Identify which cell holds the provided text, then report its (X, Y) central coordinate. 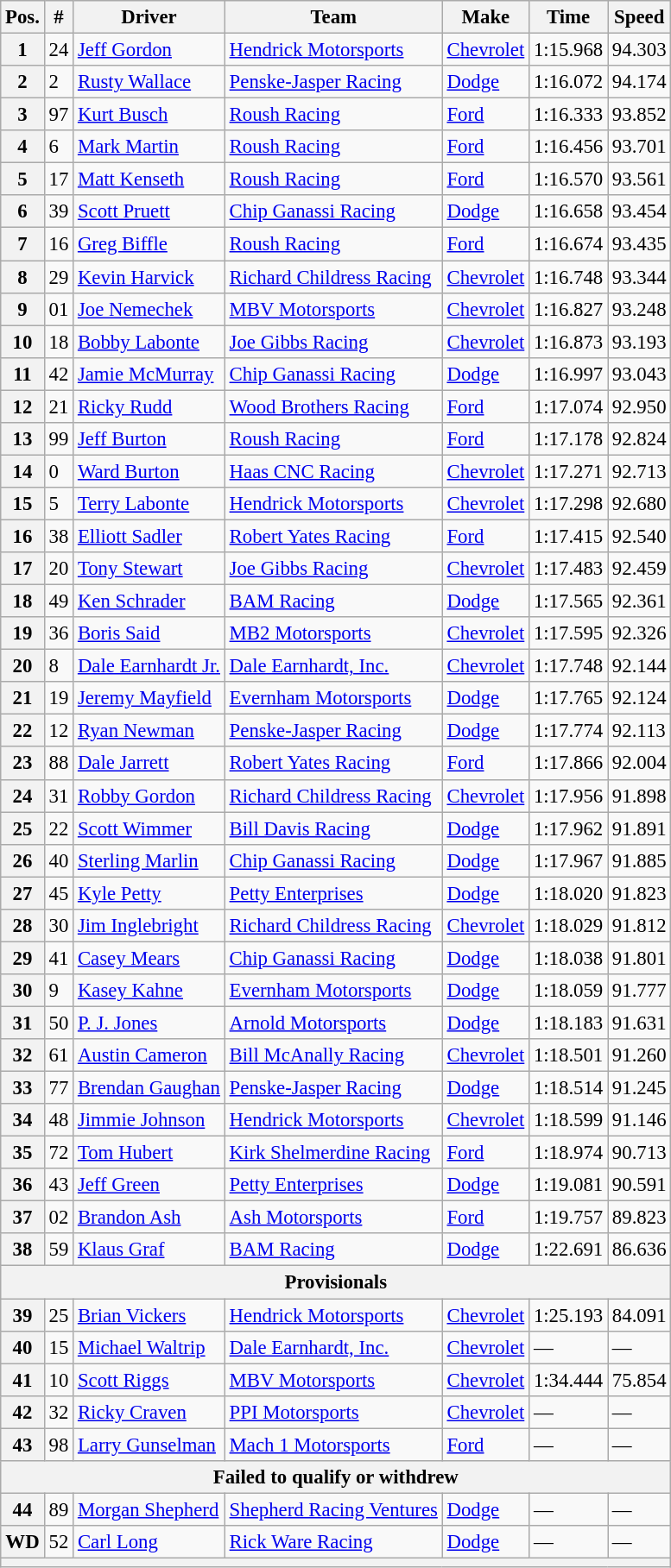
Austin Cameron (149, 1055)
Ash Motorsports (333, 1218)
75.854 (639, 1380)
93.344 (639, 277)
1:22.691 (568, 1250)
Kasey Kahne (149, 991)
7 (22, 244)
92.680 (639, 504)
1:17.271 (568, 471)
48 (59, 1120)
3 (22, 115)
1:16.873 (568, 342)
1:19.757 (568, 1218)
94.303 (639, 50)
1:18.183 (568, 1023)
Jamie McMurray (149, 374)
92.361 (639, 601)
23 (22, 764)
Larry Gunselman (149, 1445)
Bill Davis Racing (333, 828)
Jimmie Johnson (149, 1120)
Ryan Newman (149, 731)
1:18.514 (568, 1088)
Pos. (22, 17)
92.950 (639, 406)
1:17.178 (568, 439)
Morgan Shepherd (149, 1509)
0 (59, 471)
91.801 (639, 958)
13 (22, 439)
92.124 (639, 698)
91.260 (639, 1055)
1:17.962 (568, 828)
1:17.565 (568, 601)
Brendan Gaughan (149, 1088)
Michael Waltrip (149, 1347)
Kevin Harvick (149, 277)
93.435 (639, 244)
Ward Burton (149, 471)
92.824 (639, 439)
Greg Biffle (149, 244)
Brian Vickers (149, 1315)
89.823 (639, 1218)
Robby Gordon (149, 796)
1:34.444 (568, 1380)
1:19.081 (568, 1185)
Tom Hubert (149, 1153)
Scott Riggs (149, 1380)
02 (59, 1218)
91.823 (639, 893)
14 (22, 471)
1:17.866 (568, 764)
Bobby Labonte (149, 342)
Mark Martin (149, 147)
1:17.956 (568, 796)
11 (22, 374)
Klaus Graf (149, 1250)
1:16.748 (568, 277)
93.454 (639, 211)
Wood Brothers Racing (333, 406)
Elliott Sadler (149, 536)
92.004 (639, 764)
1:16.333 (568, 115)
45 (59, 893)
92.540 (639, 536)
88 (59, 764)
91.245 (639, 1088)
1:16.997 (568, 374)
1:18.020 (568, 893)
Jeremy Mayfield (149, 698)
92.459 (639, 569)
91.631 (639, 1023)
Time (568, 17)
1 (22, 50)
98 (59, 1445)
1:17.415 (568, 536)
86.636 (639, 1250)
MB2 Motorsports (333, 633)
26 (22, 860)
93.248 (639, 309)
90.591 (639, 1185)
Ken Schrader (149, 601)
Ricky Rudd (149, 406)
WD (22, 1542)
01 (59, 309)
92.144 (639, 666)
77 (59, 1088)
34 (22, 1120)
1:16.456 (568, 147)
1:17.967 (568, 860)
50 (59, 1023)
1:17.765 (568, 698)
Joe Nemechek (149, 309)
# (59, 17)
33 (22, 1088)
Jeff Gordon (149, 50)
91.885 (639, 860)
Ricky Craven (149, 1412)
Dale Earnhardt Jr. (149, 666)
1:16.570 (568, 179)
91.777 (639, 991)
Make (485, 17)
91.812 (639, 926)
1:17.074 (568, 406)
Kirk Shelmerdine Racing (333, 1153)
1:16.827 (568, 309)
Rusty Wallace (149, 82)
93.561 (639, 179)
Haas CNC Racing (333, 471)
37 (22, 1218)
Casey Mears (149, 958)
1:17.483 (568, 569)
Jim Inglebright (149, 926)
1:18.059 (568, 991)
92.713 (639, 471)
Rick Ware Racing (333, 1542)
1:17.595 (568, 633)
1:25.193 (568, 1315)
Scott Pruett (149, 211)
Sterling Marlin (149, 860)
1:16.072 (568, 82)
Arnold Motorsports (333, 1023)
Mach 1 Motorsports (333, 1445)
Driver (149, 17)
Boris Said (149, 633)
1:18.029 (568, 926)
Kyle Petty (149, 893)
Carl Long (149, 1542)
72 (59, 1153)
PPI Motorsports (333, 1412)
1:18.599 (568, 1120)
1:18.974 (568, 1153)
P. J. Jones (149, 1023)
99 (59, 439)
1:16.658 (568, 211)
97 (59, 115)
1:18.038 (568, 958)
1:15.968 (568, 50)
1:16.674 (568, 244)
4 (22, 147)
93.852 (639, 115)
Provisionals (336, 1282)
Tony Stewart (149, 569)
Bill McAnally Racing (333, 1055)
28 (22, 926)
Shepherd Racing Ventures (333, 1509)
61 (59, 1055)
Jeff Burton (149, 439)
91.146 (639, 1120)
91.898 (639, 796)
Jeff Green (149, 1185)
Terry Labonte (149, 504)
91.891 (639, 828)
Matt Kenseth (149, 179)
93.043 (639, 374)
35 (22, 1153)
49 (59, 601)
52 (59, 1542)
84.091 (639, 1315)
1:17.298 (568, 504)
Dale Jarrett (149, 764)
1:18.501 (568, 1055)
93.193 (639, 342)
44 (22, 1509)
Kurt Busch (149, 115)
27 (22, 893)
90.713 (639, 1153)
92.113 (639, 731)
Scott Wimmer (149, 828)
Failed to qualify or withdrew (336, 1477)
59 (59, 1250)
93.701 (639, 147)
Speed (639, 17)
94.174 (639, 82)
1:17.774 (568, 731)
1:17.748 (568, 666)
Team (333, 17)
92.326 (639, 633)
89 (59, 1509)
Brandon Ash (149, 1218)
